Pinpoint the cell where the given text exists, returning its [x, y] midpoint coordinate. 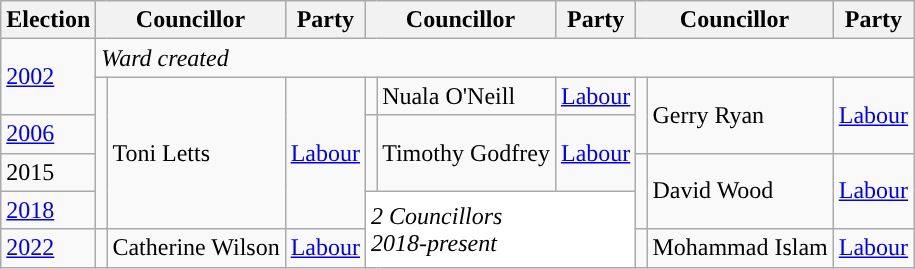
2 Councillors2018-present [501, 229]
2018 [48, 210]
2002 [48, 77]
Catherine Wilson [196, 248]
Nuala O'Neill [466, 96]
David Wood [740, 191]
Timothy Godfrey [466, 153]
Toni Letts [196, 153]
2006 [48, 134]
2022 [48, 248]
2015 [48, 172]
Ward created [505, 58]
Mohammad Islam [740, 248]
Election [48, 20]
Gerry Ryan [740, 115]
